For the text-containing cell, return its midpoint in (x, y) coordinate format. 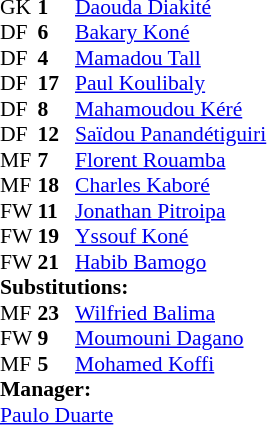
Wilfried Balima (170, 313)
17 (57, 83)
Mahamoudou Kéré (170, 109)
8 (57, 109)
19 (57, 237)
Habib Bamogo (170, 262)
Mamadou Tall (170, 58)
6 (57, 33)
12 (57, 135)
Jonathan Pitroipa (170, 211)
Substitutions: (133, 287)
Charles Kaboré (170, 185)
4 (57, 58)
21 (57, 262)
Yssouf Koné (170, 237)
5 (57, 364)
18 (57, 185)
Bakary Koné (170, 33)
Mohamed Koffi (170, 364)
11 (57, 211)
9 (57, 339)
Saïdou Panandétiguiri (170, 135)
23 (57, 313)
Manager: (133, 389)
Moumouni Dagano (170, 339)
Paul Koulibaly (170, 83)
Florent Rouamba (170, 160)
7 (57, 160)
